Extract the [X, Y] coordinate from the center of the cell holding the provided text.  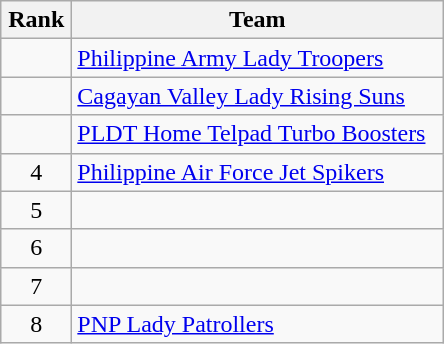
5 [36, 210]
PNP Lady Patrollers [258, 324]
Team [258, 20]
Cagayan Valley Lady Rising Suns [258, 96]
Philippine Air Force Jet Spikers [258, 172]
Philippine Army Lady Troopers [258, 58]
4 [36, 172]
Rank [36, 20]
7 [36, 286]
PLDT Home Telpad Turbo Boosters [258, 134]
6 [36, 248]
8 [36, 324]
